Return [X, Y] of the center of cell containing provided text 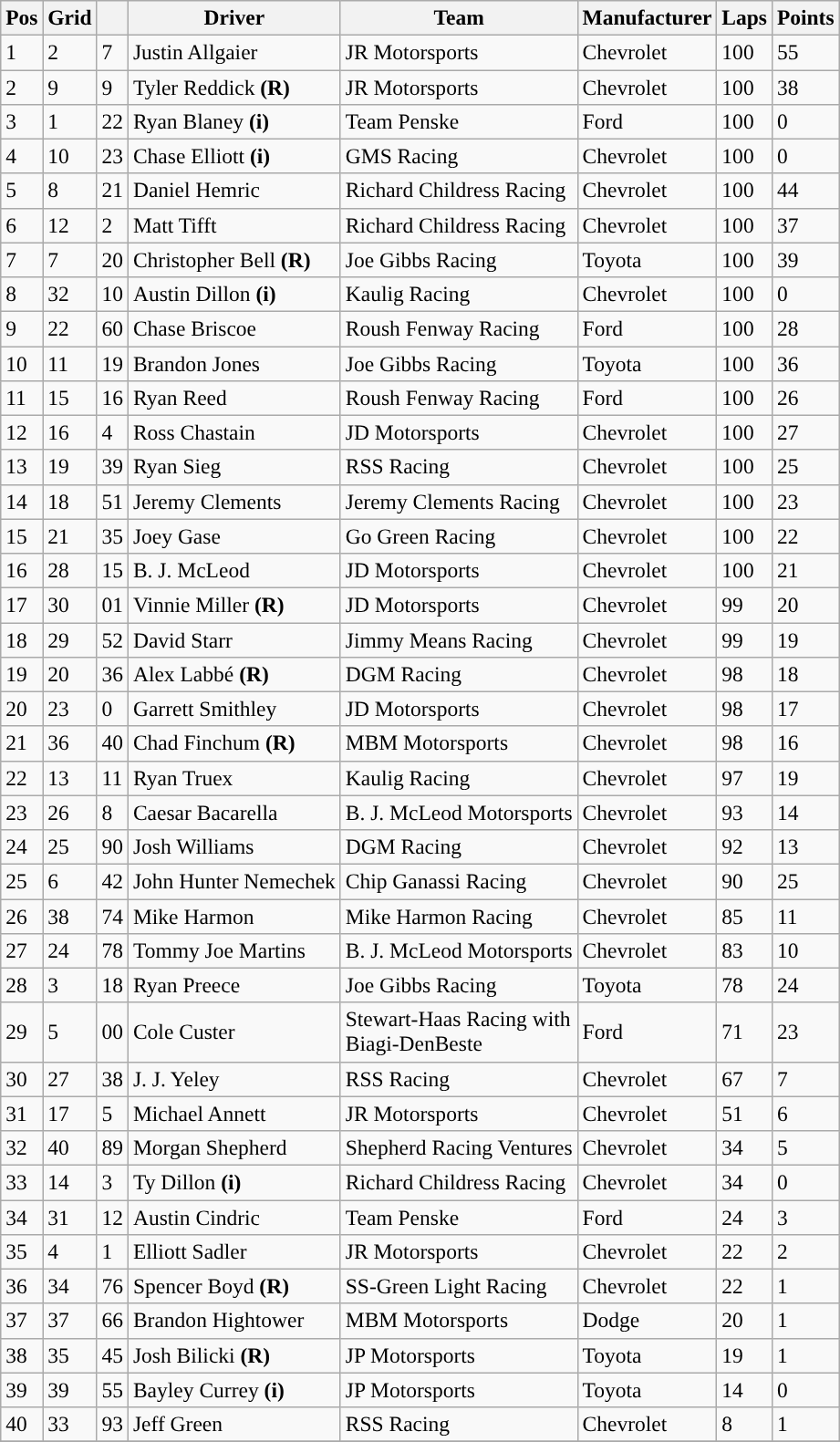
Justin Allgaier [233, 52]
Ryan Blaney (i) [233, 121]
GMS Racing [459, 156]
42 [112, 881]
00 [112, 1032]
Manufacturer [648, 17]
66 [112, 1321]
Joey Gase [233, 536]
J. J. Yeley [233, 1079]
52 [112, 639]
85 [744, 916]
Daniel Hemric [233, 191]
Mike Harmon [233, 916]
Ryan Truex [233, 778]
Points [805, 17]
Morgan Shepherd [233, 1147]
Michael Annett [233, 1114]
Garrett Smithley [233, 709]
Shepherd Racing Ventures [459, 1147]
Ryan Sieg [233, 467]
67 [744, 1079]
Jeff Green [233, 1424]
Josh Williams [233, 846]
Tyler Reddick (R) [233, 87]
71 [744, 1032]
83 [744, 950]
Ryan Preece [233, 985]
Tommy Joe Martins [233, 950]
Driver [233, 17]
David Starr [233, 639]
Chase Briscoe [233, 328]
Alex Labbé (R) [233, 674]
60 [112, 328]
Jimmy Means Racing [459, 639]
Caesar Bacarella [233, 813]
Grid [69, 17]
74 [112, 916]
Spencer Boyd (R) [233, 1286]
97 [744, 778]
76 [112, 1286]
Austin Dillon (i) [233, 294]
Ryan Reed [233, 398]
Bayley Currey (i) [233, 1390]
Josh Bilicki (R) [233, 1355]
Brandon Jones [233, 363]
01 [112, 605]
89 [112, 1147]
44 [805, 191]
Laps [744, 17]
Cole Custer [233, 1032]
Austin Cindric [233, 1217]
SS-Green Light Racing [459, 1286]
Chad Finchum (R) [233, 743]
Mike Harmon Racing [459, 916]
Dodge [648, 1321]
Vinnie Miller (R) [233, 605]
45 [112, 1355]
Brandon Hightower [233, 1321]
John Hunter Nemechek [233, 881]
Stewart-Haas Racing with Biagi-DenBeste [459, 1032]
Jeremy Clements Racing [459, 502]
Chase Elliott (i) [233, 156]
Matt Tifft [233, 225]
Go Green Racing [459, 536]
92 [744, 846]
B. J. McLeod [233, 570]
Pos [22, 17]
Jeremy Clements [233, 502]
Christopher Bell (R) [233, 260]
Ty Dillon (i) [233, 1182]
Ross Chastain [233, 432]
Chip Ganassi Racing [459, 881]
Elliott Sadler [233, 1251]
Team [459, 17]
